Output the (X, Y) coordinate of the center of the cell containing the given text.  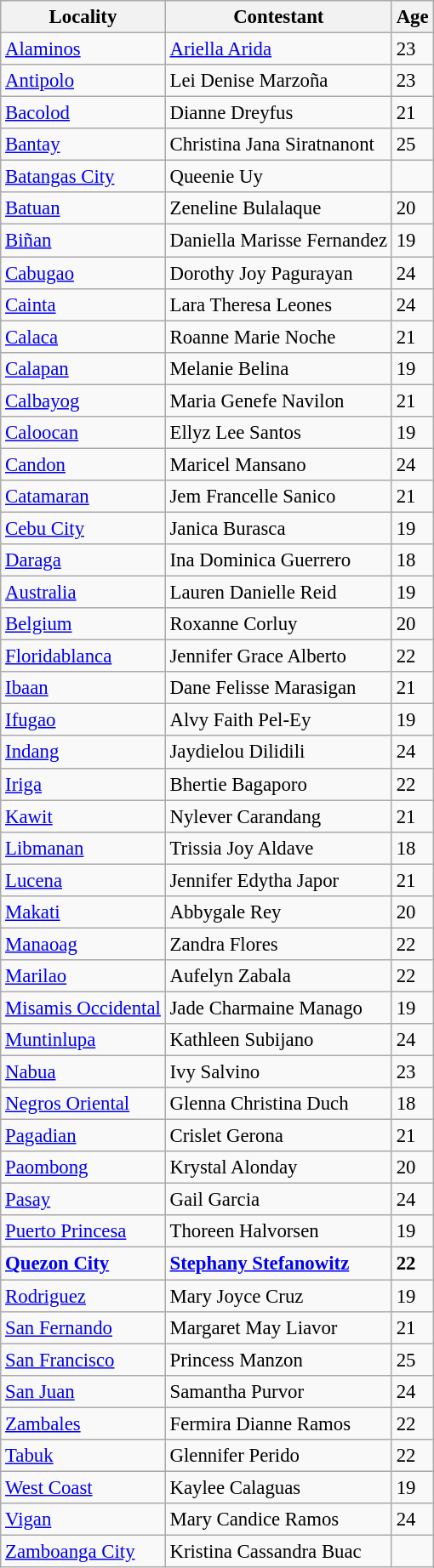
Antipolo (83, 81)
Caloocan (83, 433)
Jennifer Edytha Japor (278, 880)
Mary Candice Ramos (278, 1520)
Negros Oriental (83, 1104)
Christina Jana Siratnanont (278, 145)
Candon (83, 464)
Ivy Salvino (278, 1072)
Glennifer Perido (278, 1456)
Cabugao (83, 273)
Ariella Arida (278, 49)
West Coast (83, 1487)
Gail Garcia (278, 1200)
Lauren Danielle Reid (278, 593)
Abbygale Rey (278, 912)
Bhertie Bagaporo (278, 784)
Krystal Alonday (278, 1167)
Lucena (83, 880)
Alaminos (83, 49)
Australia (83, 593)
Iriga (83, 784)
Rodriguez (83, 1296)
Maricel Mansano (278, 464)
Nylever Carandang (278, 816)
Daniella Marisse Fernandez (278, 241)
Misamis Occidental (83, 1008)
Janica Burasca (278, 528)
Maria Genefe Navilon (278, 401)
Jennifer Grace Alberto (278, 656)
Zandra Flores (278, 944)
Zamboanga City (83, 1551)
Muntinlupa (83, 1040)
Glenna Christina Duch (278, 1104)
Ellyz Lee Santos (278, 433)
Aufelyn Zabala (278, 976)
Jem Francelle Sanico (278, 497)
Alvy Faith Pel-Ey (278, 720)
Indang (83, 753)
Cebu City (83, 528)
Jade Charmaine Manago (278, 1008)
Calbayog (83, 401)
Trissia Joy Aldave (278, 848)
Batuan (83, 208)
Margaret May Liavor (278, 1327)
Locality (83, 17)
Zeneline Bulalaque (278, 208)
Batangas City (83, 177)
Puerto Princesa (83, 1232)
Contestant (278, 17)
Paombong (83, 1167)
Roxanne Corluy (278, 624)
Pagadian (83, 1136)
Ifugao (83, 720)
Lei Denise Marzoña (278, 81)
Manaoag (83, 944)
Melanie Belina (278, 368)
Kawit (83, 816)
Age (412, 17)
Dianne Dreyfus (278, 113)
Princess Manzon (278, 1360)
Dorothy Joy Pagurayan (278, 273)
Zambales (83, 1423)
Cainta (83, 304)
Samantha Purvor (278, 1391)
San Fernando (83, 1327)
Kathleen Subijano (278, 1040)
Belgium (83, 624)
Dane Felisse Marasigan (278, 688)
Quezon City (83, 1264)
Kristina Cassandra Buac (278, 1551)
Tabuk (83, 1456)
Biñan (83, 241)
Vigan (83, 1520)
Makati (83, 912)
Calapan (83, 368)
Catamaran (83, 497)
Roanne Marie Noche (278, 337)
Mary Joyce Cruz (278, 1296)
Queenie Uy (278, 177)
Floridablanca (83, 656)
Bantay (83, 145)
San Francisco (83, 1360)
Lara Theresa Leones (278, 304)
Pasay (83, 1200)
Crislet Gerona (278, 1136)
Libmanan (83, 848)
Ina Dominica Guerrero (278, 560)
Jaydielou Dilidili (278, 753)
Calaca (83, 337)
Daraga (83, 560)
Fermira Dianne Ramos (278, 1423)
Ibaan (83, 688)
Nabua (83, 1072)
Kaylee Calaguas (278, 1487)
Thoreen Halvorsen (278, 1232)
Marilao (83, 976)
Stephany Stefanowitz (278, 1264)
San Juan (83, 1391)
Bacolod (83, 113)
